Capture the cell that displays the provided text and extract its (X, Y) central coordinate. 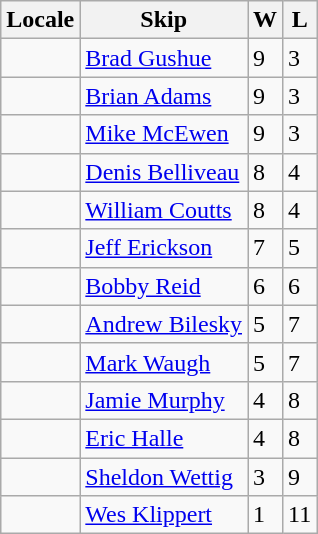
Jeff Erickson (164, 248)
Locale (40, 20)
11 (300, 515)
Brian Adams (164, 96)
Andrew Bilesky (164, 324)
1 (266, 515)
Mark Waugh (164, 362)
William Coutts (164, 210)
L (300, 20)
W (266, 20)
Bobby Reid (164, 286)
Denis Belliveau (164, 172)
Mike McEwen (164, 134)
Sheldon Wettig (164, 477)
Eric Halle (164, 438)
Brad Gushue (164, 58)
Wes Klippert (164, 515)
Skip (164, 20)
Jamie Murphy (164, 400)
